Pinpoint the cell where the given text exists, returning its (X, Y) midpoint coordinate. 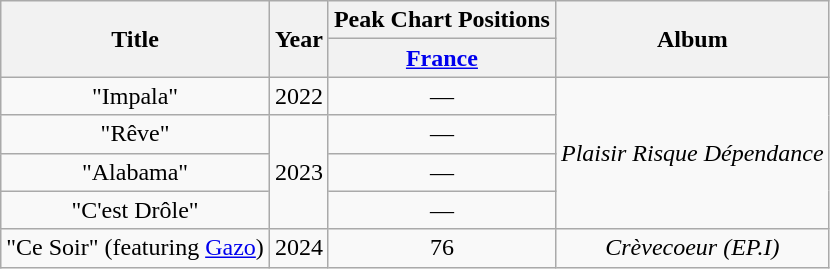
Peak Chart Positions (442, 20)
"Impala" (136, 96)
2024 (298, 248)
France (442, 58)
"Rêve" (136, 134)
Plaisir Risque Dépendance (692, 153)
"C'est Drôle" (136, 210)
2023 (298, 172)
Year (298, 39)
Crèvecoeur (EP.I) (692, 248)
Album (692, 39)
Title (136, 39)
76 (442, 248)
"Ce Soir" (featuring Gazo) (136, 248)
"Alabama" (136, 172)
2022 (298, 96)
